Locate the cell with the specified text and output its [x, y] center coordinate. 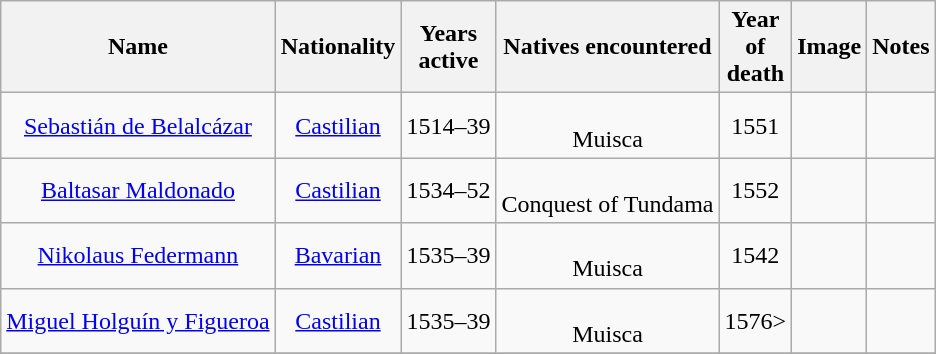
1576> [756, 320]
Baltasar Maldonado [138, 190]
Natives encountered [608, 47]
Bavarian [338, 256]
1534–52 [448, 190]
Miguel Holguín y Figueroa [138, 320]
Yearsactive [448, 47]
1542 [756, 256]
Yearofdeath [756, 47]
Conquest of Tundama [608, 190]
Name [138, 47]
1551 [756, 126]
Nationality [338, 47]
Nikolaus Federmann [138, 256]
Sebastián de Belalcázar [138, 126]
1514–39 [448, 126]
1552 [756, 190]
Image [830, 47]
Notes [901, 47]
